Extract the [X, Y] coordinate from the center of the cell holding the provided text.  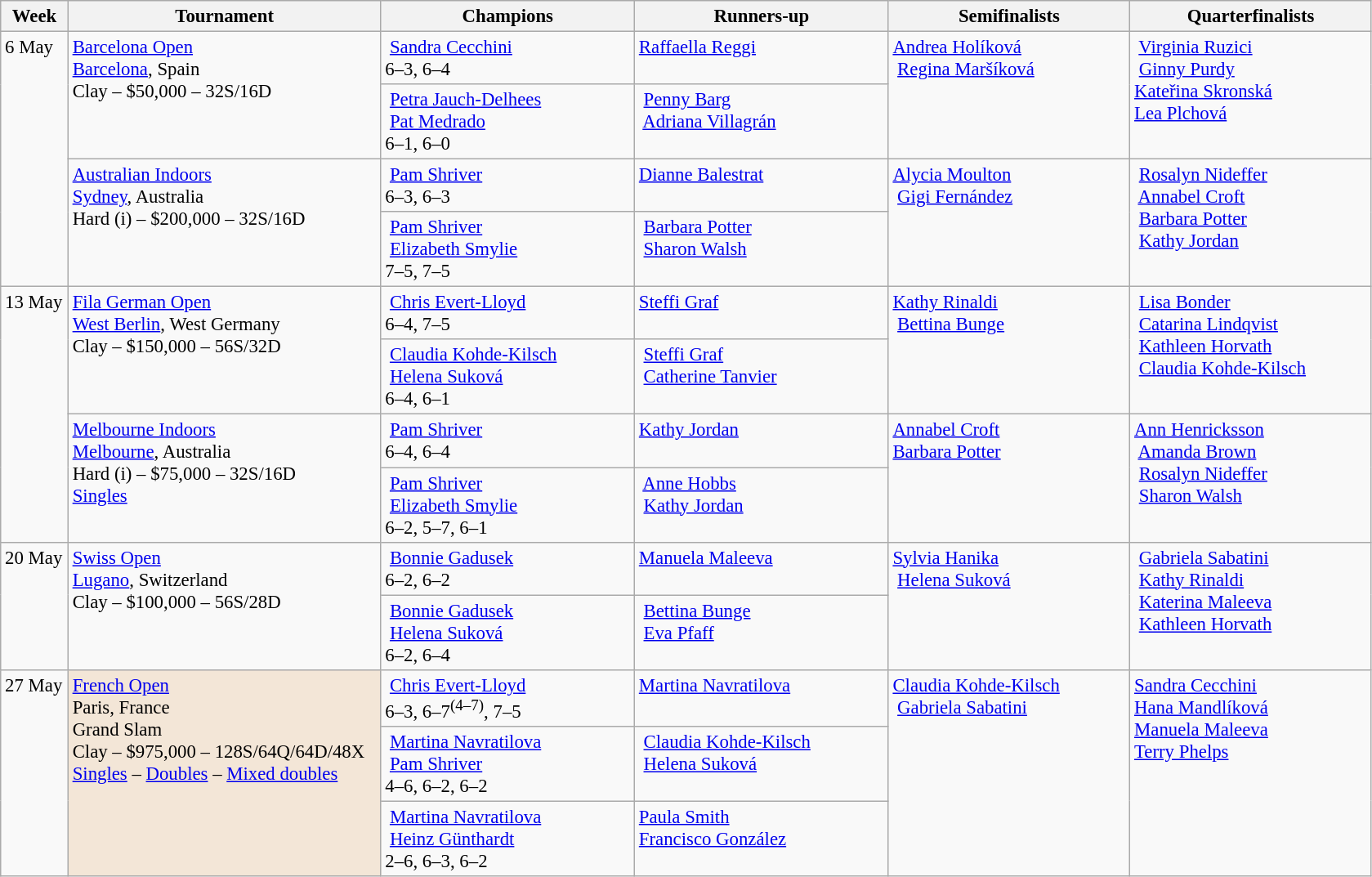
Claudia Kohde-Kilsch Helena Suková 6–4, 6–1 [508, 378]
Claudia Kohde-Kilsch Helena Suková [762, 764]
Chris Evert-Lloyd 6–3, 6–7(4–7), 7–5 [508, 698]
Pam Shriver6–3, 6–3 [508, 186]
Quarterfinalists [1251, 16]
Martina Navratilova Heinz Günthardt 2–6, 6–3, 6–2 [508, 839]
Sylvia Hanika Helena Suková [1009, 606]
Dianne Balestrat [762, 186]
Paula Smith Francisco González [762, 839]
Rosalyn Nideffer Annabel Croft Barbara Potter Kathy Jordan [1251, 223]
Manuela Maleeva [762, 569]
Pam Shriver6–4, 6–4 [508, 441]
Barbara Potter Sharon Walsh [762, 249]
Gabriela Sabatini Kathy Rinaldi Katerina Maleeva Kathleen Horvath [1251, 606]
Fila German Open West Berlin, West GermanyClay – $150,000 – 56S/32D [224, 351]
Kathy Rinaldi Bettina Bunge [1009, 351]
Raffaella Reggi [762, 59]
Runners-up [762, 16]
Anne Hobbs Kathy Jordan [762, 505]
Melbourne IndoorsMelbourne, AustraliaHard (i) – $75,000 – 32S/16D Singles [224, 478]
Semifinalists [1009, 16]
Tournament [224, 16]
Bonnie Gadusek6–2, 6–2 [508, 569]
Chris Evert-Lloyd6–4, 7–5 [508, 314]
6 May [34, 159]
Martina Navratilova Pam Shriver 4–6, 6–2, 6–2 [508, 764]
Annabel Croft Barbara Potter [1009, 478]
Steffi Graf [762, 314]
Claudia Kohde-Kilsch Gabriela Sabatini [1009, 772]
Australian IndoorsSydney, AustraliaHard (i) – $200,000 – 32S/16D [224, 223]
Andrea Holíková Regina Maršíková [1009, 96]
Ann Henricksson Amanda Brown Rosalyn Nideffer Sharon Walsh [1251, 478]
Lisa Bonder Catarina Lindqvist Kathleen Horvath Claudia Kohde-Kilsch [1251, 351]
Bettina Bunge Eva Pfaff [762, 633]
Pam Shriver Elizabeth Smylie6–2, 5–7, 6–1 [508, 505]
Penny Barg Adriana Villagrán [762, 122]
Barcelona OpenBarcelona, SpainClay – $50,000 – 32S/16D [224, 96]
Martina Navratilova [762, 698]
French Open Paris, FranceGrand Slam Clay – $975,000 – 128S/64Q/64D/48X Singles – Doubles – Mixed doubles [224, 772]
Alycia Moulton Gigi Fernández [1009, 223]
13 May [34, 414]
Steffi Graf Catherine Tanvier [762, 378]
Kathy Jordan [762, 441]
Swiss Open Lugano, SwitzerlandClay – $100,000 – 56S/28D [224, 606]
Champions [508, 16]
Virginia Ruzici Ginny Purdy Kateřina Skronská Lea Plchová [1251, 96]
Pam Shriver Elizabeth Smylie7–5, 7–5 [508, 249]
Bonnie Gadusek Helena Suková 6–2, 6–4 [508, 633]
Sandra Cecchini6–3, 6–4 [508, 59]
Week [34, 16]
Sandra Cecchini Hana Mandlíková Manuela Maleeva Terry Phelps [1251, 772]
20 May [34, 606]
27 May [34, 772]
Petra Jauch-Delhees Pat Medrado6–1, 6–0 [508, 122]
